From the cell containing the given text, extract its center point as [x, y] coordinate. 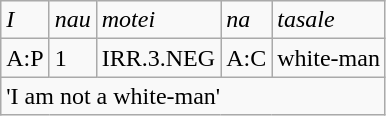
I [25, 20]
1 [72, 58]
nau [72, 20]
'I am not a white-man' [194, 96]
A:C [246, 58]
IRR.3.NEG [158, 58]
na [246, 20]
tasale [329, 20]
A:P [25, 58]
white-man [329, 58]
motei [158, 20]
